Capture the cell that displays the provided text and extract its [x, y] central coordinate. 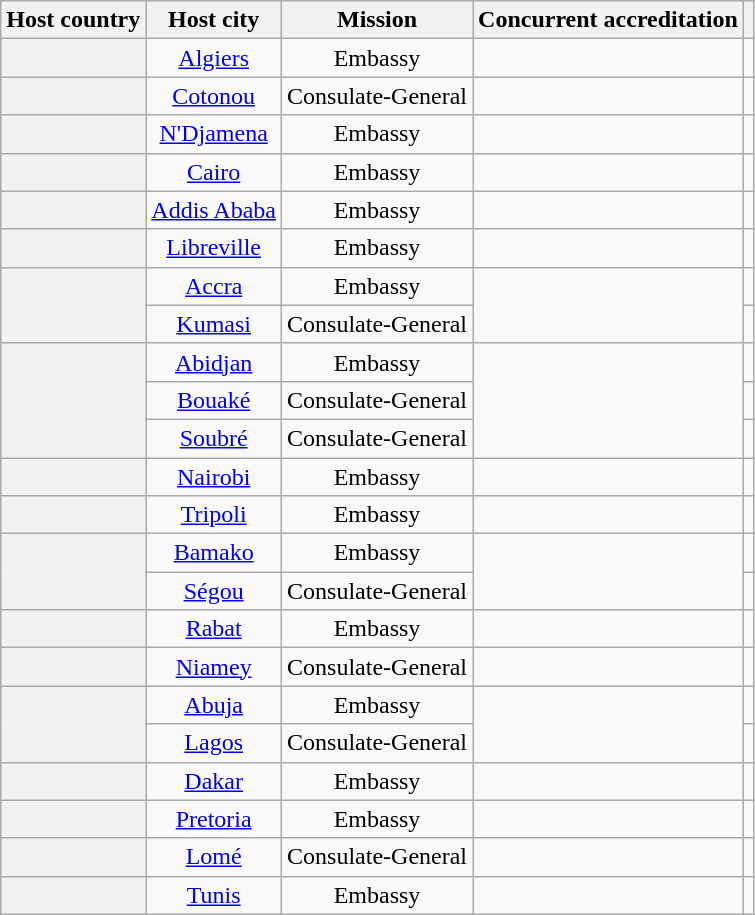
Mission [378, 20]
Soubré [214, 438]
Tripoli [214, 515]
Abidjan [214, 362]
Abuja [214, 705]
Nairobi [214, 477]
Accra [214, 286]
Ségou [214, 591]
Concurrent accreditation [608, 20]
Lagos [214, 743]
Dakar [214, 781]
Host country [74, 20]
Kumasi [214, 324]
N'Djamena [214, 134]
Libreville [214, 248]
Bamako [214, 553]
Tunis [214, 895]
Lomé [214, 857]
Cotonou [214, 96]
Addis Ababa [214, 210]
Algiers [214, 58]
Cairo [214, 172]
Niamey [214, 667]
Rabat [214, 629]
Pretoria [214, 819]
Host city [214, 20]
Bouaké [214, 400]
